Locate the cell with the specified text and output its (X, Y) center coordinate. 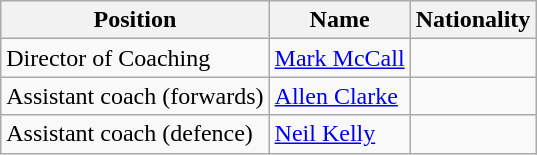
Nationality (473, 20)
Assistant coach (forwards) (135, 96)
Director of Coaching (135, 58)
Allen Clarke (340, 96)
Name (340, 20)
Assistant coach (defence) (135, 134)
Neil Kelly (340, 134)
Mark McCall (340, 58)
Position (135, 20)
